Return the (x, y) coordinate for the center point of the cell that contains the specified text.  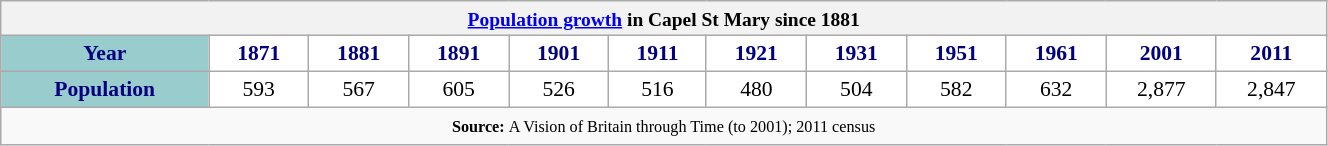
526 (559, 90)
582 (956, 90)
593 (259, 90)
Population growth in Capel St Mary since 1881 (664, 18)
1961 (1056, 54)
480 (756, 90)
1901 (559, 54)
2001 (1161, 54)
516 (658, 90)
567 (359, 90)
1881 (359, 54)
1921 (756, 54)
1911 (658, 54)
1951 (956, 54)
605 (459, 90)
1891 (459, 54)
1871 (259, 54)
Source: A Vision of Britain through Time (to 2001); 2011 census (664, 126)
504 (856, 90)
2,847 (1271, 90)
1931 (856, 54)
2,877 (1161, 90)
2011 (1271, 54)
Year (105, 54)
632 (1056, 90)
Population (105, 90)
